Provide the (X, Y) coordinate of the cell's center where the given text is located.  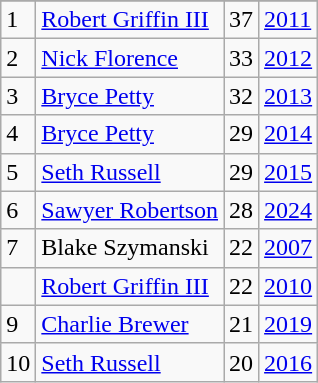
32 (242, 96)
Charlie Brewer (130, 324)
2 (18, 58)
Sawyer Robertson (130, 210)
2011 (288, 20)
5 (18, 172)
4 (18, 134)
1 (18, 20)
2012 (288, 58)
2007 (288, 248)
28 (242, 210)
6 (18, 210)
10 (18, 362)
21 (242, 324)
2019 (288, 324)
2010 (288, 286)
37 (242, 20)
9 (18, 324)
2016 (288, 362)
20 (242, 362)
33 (242, 58)
Blake Szymanski (130, 248)
2013 (288, 96)
2014 (288, 134)
2024 (288, 210)
Nick Florence (130, 58)
3 (18, 96)
2015 (288, 172)
7 (18, 248)
